Output the [x, y] coordinate of the center of the cell containing the given text.  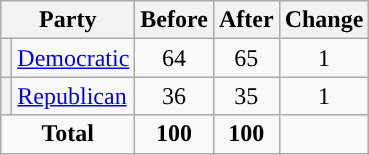
Change [324, 20]
Republican [74, 96]
Democratic [74, 58]
Total [68, 134]
After [246, 20]
65 [246, 58]
Before [174, 20]
36 [174, 96]
35 [246, 96]
Party [68, 20]
64 [174, 58]
